Detect which cell encompasses the target text, then output its [x, y] center coordinate. 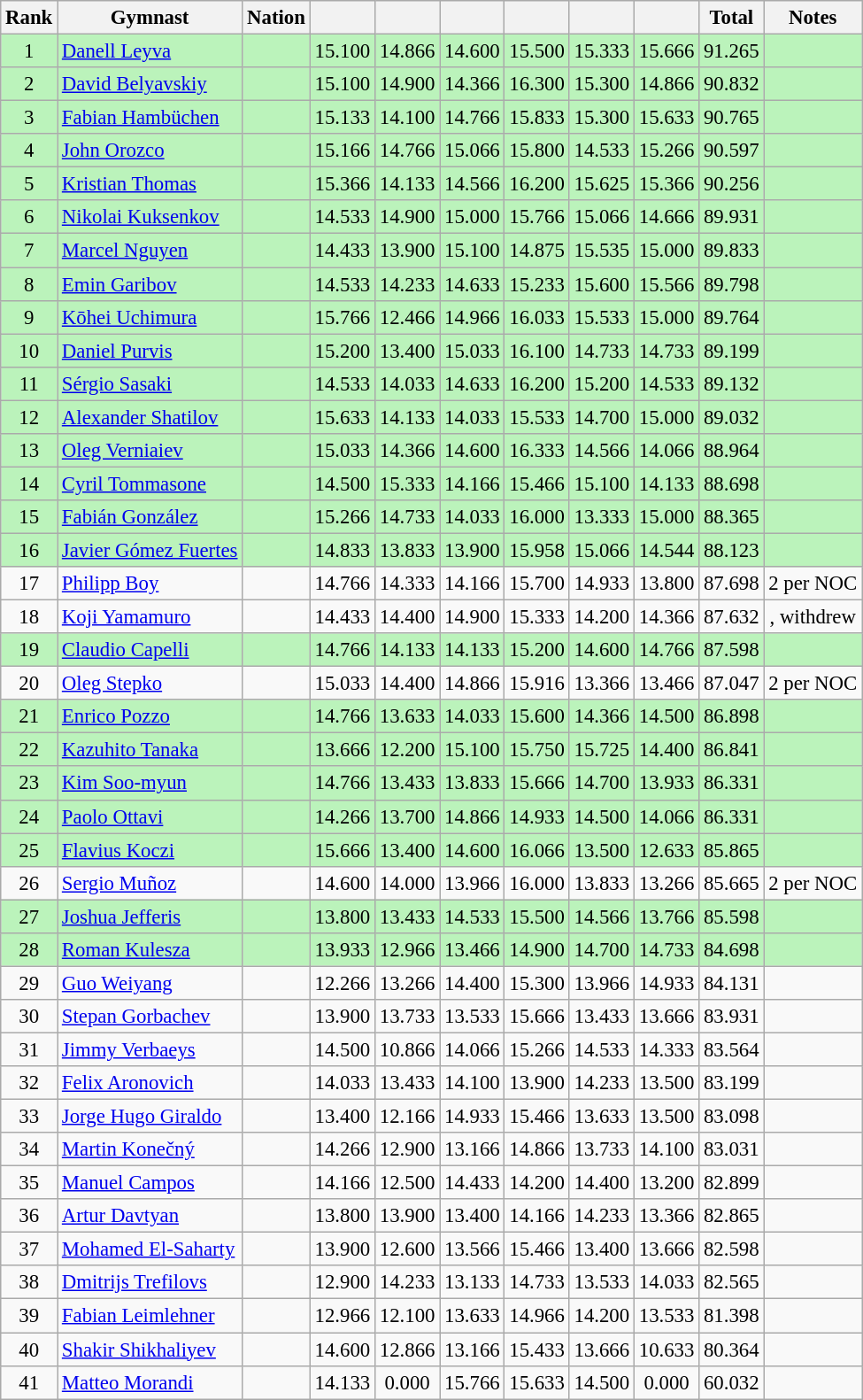
37 [29, 1249]
16.300 [536, 84]
Claudio Capelli [150, 650]
33 [29, 1117]
89.032 [731, 417]
60.032 [731, 1382]
83.098 [731, 1117]
Mohamed El-Saharty [150, 1249]
23 [29, 784]
10.633 [666, 1350]
5 [29, 184]
15.166 [342, 151]
Roman Kulesza [150, 950]
7 [29, 251]
14.833 [342, 550]
13 [29, 451]
Martin Konečný [150, 1149]
84.131 [731, 983]
Philipp Boy [150, 584]
12.166 [407, 1117]
15.233 [536, 284]
Notes [813, 18]
89.833 [731, 251]
16.066 [536, 850]
1 [29, 51]
15.535 [602, 251]
82.598 [731, 1249]
39 [29, 1316]
20 [29, 684]
10.866 [407, 1049]
Gymnast [150, 18]
30 [29, 1017]
13.766 [666, 917]
Enrico Pozzo [150, 716]
Oleg Verniaiev [150, 451]
14.666 [666, 217]
12.200 [407, 750]
84.698 [731, 950]
Dmitrijs Trefilovs [150, 1283]
83.199 [731, 1083]
14 [29, 483]
24 [29, 816]
Danell Leyva [150, 51]
28 [29, 950]
Nation [276, 18]
Joshua Jefferis [150, 917]
13.200 [666, 1183]
Kazuhito Tanaka [150, 750]
15.750 [536, 750]
Paolo Ottavi [150, 816]
88.964 [731, 451]
Sérgio Sasaki [150, 383]
Rank [29, 18]
Flavius Koczi [150, 850]
88.365 [731, 517]
22 [29, 750]
90.832 [731, 84]
Fabian Leimlehner [150, 1316]
34 [29, 1149]
3 [29, 118]
13.133 [473, 1283]
12.100 [407, 1316]
32 [29, 1083]
16.333 [536, 451]
87.698 [731, 584]
15.725 [602, 750]
Koji Yamamuro [150, 617]
14.875 [536, 251]
17 [29, 584]
10 [29, 351]
83.931 [731, 1017]
16.033 [536, 317]
Marcel Nguyen [150, 251]
12.633 [666, 850]
15.566 [666, 284]
15.958 [536, 550]
8 [29, 284]
83.564 [731, 1049]
13.333 [602, 517]
38 [29, 1283]
85.865 [731, 850]
11 [29, 383]
87.598 [731, 650]
2 [29, 84]
Fabián González [150, 517]
12.866 [407, 1350]
31 [29, 1049]
85.598 [731, 917]
9 [29, 317]
89.199 [731, 351]
16 [29, 550]
29 [29, 983]
89.798 [731, 284]
35 [29, 1183]
Cyril Tommasone [150, 483]
Javier Gómez Fuertes [150, 550]
Jimmy Verbaeys [150, 1049]
13.700 [407, 816]
89.764 [731, 317]
89.931 [731, 217]
36 [29, 1216]
15.433 [536, 1350]
12 [29, 417]
25 [29, 850]
Kōhei Uchimura [150, 317]
12.266 [342, 983]
85.665 [731, 883]
91.265 [731, 51]
18 [29, 617]
12.600 [407, 1249]
David Belyavskiy [150, 84]
Daniel Purvis [150, 351]
Felix Aronovich [150, 1083]
87.632 [731, 617]
Matteo Morandi [150, 1382]
Manuel Campos [150, 1183]
Kristian Thomas [150, 184]
86.841 [731, 750]
21 [29, 716]
, withdrew [813, 617]
26 [29, 883]
88.123 [731, 550]
87.047 [731, 684]
Jorge Hugo Giraldo [150, 1117]
88.698 [731, 483]
Stepan Gorbachev [150, 1017]
4 [29, 151]
Sergio Muñoz [150, 883]
Artur Davtyan [150, 1216]
Oleg Stepko [150, 684]
14.000 [407, 883]
86.898 [731, 716]
Emin Garibov [150, 284]
15.625 [602, 184]
16.100 [536, 351]
81.398 [731, 1316]
6 [29, 217]
Total [731, 18]
90.597 [731, 151]
82.865 [731, 1216]
Shakir Shikhaliyev [150, 1350]
15.916 [536, 684]
13.566 [473, 1249]
80.364 [731, 1350]
89.132 [731, 383]
Alexander Shatilov [150, 417]
19 [29, 650]
40 [29, 1350]
90.765 [731, 118]
15.133 [342, 118]
90.256 [731, 184]
82.565 [731, 1283]
15 [29, 517]
Nikolai Kuksenkov [150, 217]
82.899 [731, 1183]
John Orozco [150, 151]
41 [29, 1382]
12.466 [407, 317]
Kim Soo-myun [150, 784]
15.833 [536, 118]
15.700 [536, 584]
Fabian Hambüchen [150, 118]
14.544 [666, 550]
27 [29, 917]
83.031 [731, 1149]
12.500 [407, 1183]
15.800 [536, 151]
Guo Weiyang [150, 983]
